Return the [X, Y] coordinate for the center point of the cell that contains the specified text.  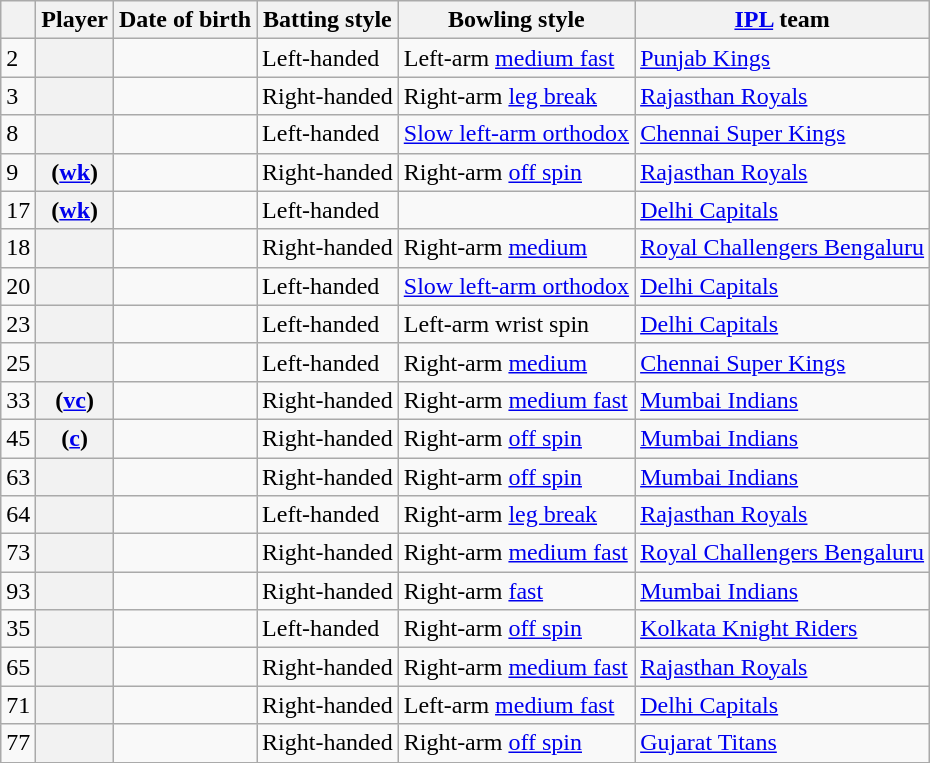
(c) [75, 438]
Right-arm fast [516, 591]
25 [18, 362]
Batting style [328, 20]
77 [18, 743]
93 [18, 591]
Bowling style [516, 20]
Punjab Kings [782, 58]
20 [18, 286]
Player [75, 20]
63 [18, 477]
17 [18, 210]
IPL team [782, 20]
(vc) [75, 400]
73 [18, 553]
3 [18, 96]
33 [18, 400]
Left-arm wrist spin [516, 324]
9 [18, 172]
45 [18, 438]
Date of birth [186, 20]
65 [18, 667]
Gujarat Titans [782, 743]
23 [18, 324]
2 [18, 58]
8 [18, 134]
35 [18, 629]
64 [18, 515]
Kolkata Knight Riders [782, 629]
18 [18, 248]
71 [18, 705]
